Return the (x, y) coordinate for the center point of the cell that contains the specified text.  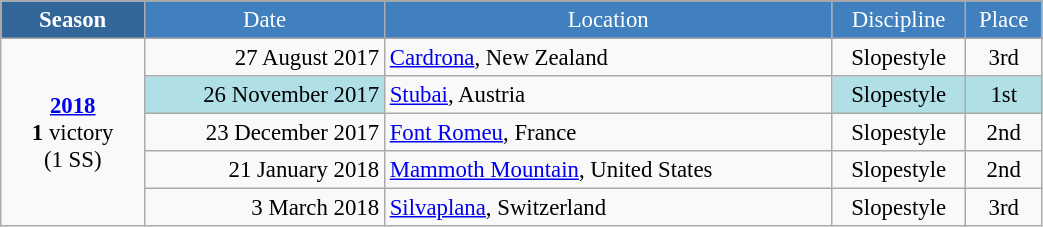
Date (265, 20)
Silvaplana, Switzerland (608, 208)
27 August 2017 (265, 58)
Mammoth Mountain, United States (608, 170)
1st (1004, 95)
Stubai, Austria (608, 95)
Season (73, 20)
Location (608, 20)
Discipline (898, 20)
Cardrona, New Zealand (608, 58)
3 March 2018 (265, 208)
23 December 2017 (265, 133)
2018 1 victory(1 SS) (73, 133)
26 November 2017 (265, 95)
21 January 2018 (265, 170)
Place (1004, 20)
Font Romeu, France (608, 133)
